Pinpoint the cell where the given text exists, returning its [X, Y] midpoint coordinate. 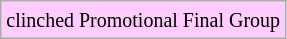
clinched Promotional Final Group [144, 20]
